Detect which cell encompasses the target text, then output its (x, y) center coordinate. 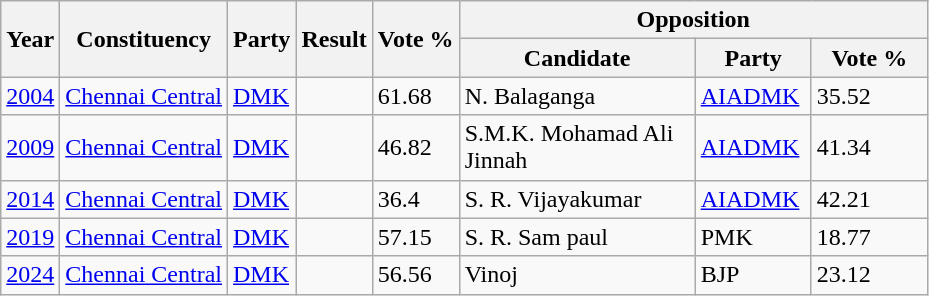
Candidate (577, 58)
Opposition (693, 20)
57.15 (416, 237)
Vinoj (577, 275)
61.68 (416, 96)
36.4 (416, 199)
56.56 (416, 275)
41.34 (869, 148)
2014 (30, 199)
42.21 (869, 199)
Constituency (144, 39)
S. R. Vijayakumar (577, 199)
35.52 (869, 96)
Result (334, 39)
23.12 (869, 275)
S. R. Sam paul (577, 237)
Year (30, 39)
N. Balaganga (577, 96)
BJP (753, 275)
2024 (30, 275)
S.M.K. Mohamad Ali Jinnah (577, 148)
PMK (753, 237)
2009 (30, 148)
18.77 (869, 237)
2004 (30, 96)
2019 (30, 237)
46.82 (416, 148)
